Output the [x, y] coordinate of the center of the cell containing the given text.  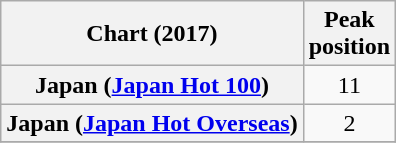
11 [349, 85]
2 [349, 123]
Chart (2017) [152, 34]
Peak position [349, 34]
Japan (Japan Hot 100) [152, 85]
Japan (Japan Hot Overseas) [152, 123]
